Detect which cell encompasses the target text, then output its [x, y] center coordinate. 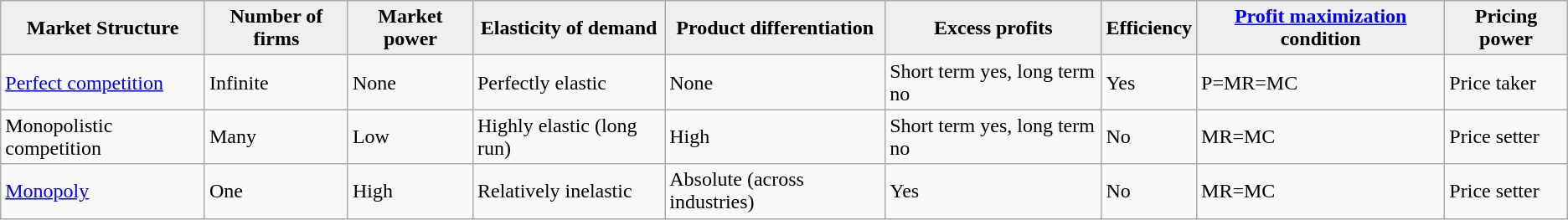
Price taker [1506, 82]
Highly elastic (long run) [568, 137]
Relatively inelastic [568, 191]
P=MR=MC [1321, 82]
Product differentiation [776, 28]
Infinite [276, 82]
Many [276, 137]
Monopolistic competition [103, 137]
Pricing power [1506, 28]
Efficiency [1149, 28]
Elasticity of demand [568, 28]
Excess profits [993, 28]
Perfectly elastic [568, 82]
Market power [410, 28]
One [276, 191]
Market Structure [103, 28]
Monopoly [103, 191]
Profit maximization condition [1321, 28]
Number of firms [276, 28]
Perfect competition [103, 82]
Low [410, 137]
Absolute (across industries) [776, 191]
